Scan for the cell matching the given text and deliver its (x, y) coordinate at center. 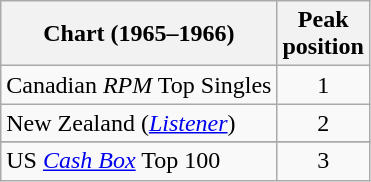
1 (323, 85)
US Cash Box Top 100 (139, 161)
Peakposition (323, 34)
New Zealand (Listener) (139, 123)
3 (323, 161)
Canadian RPM Top Singles (139, 85)
2 (323, 123)
Chart (1965–1966) (139, 34)
